Extract the [X, Y] coordinate from the center of the cell holding the provided text.  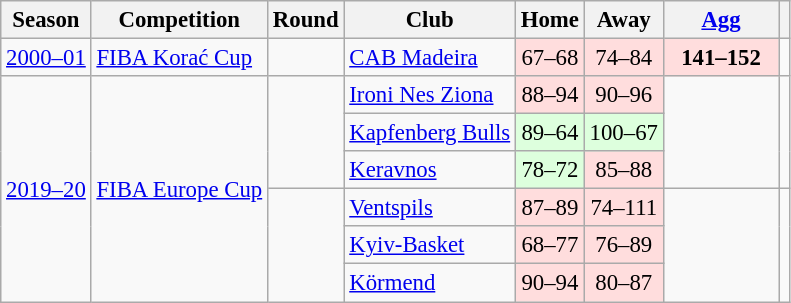
141–152 [721, 58]
100–67 [624, 133]
Agg [721, 20]
2019–20 [46, 189]
88–94 [550, 95]
CAB Madeira [430, 58]
2000–01 [46, 58]
74–84 [624, 58]
Away [624, 20]
Season [46, 20]
Keravnos [430, 170]
Körmend [430, 283]
Competition [179, 20]
Home [550, 20]
85–88 [624, 170]
Ironi Nes Ziona [430, 95]
Ventspils [430, 208]
78–72 [550, 170]
Kapfenberg Bulls [430, 133]
89–64 [550, 133]
Club [430, 20]
74–111 [624, 208]
68–77 [550, 245]
FIBA Korać Cup [179, 58]
87–89 [550, 208]
67–68 [550, 58]
Kyiv-Basket [430, 245]
90–94 [550, 283]
FIBA Europe Cup [179, 189]
Round [305, 20]
76–89 [624, 245]
80–87 [624, 283]
90–96 [624, 95]
